Search for the cell housing the specified text and yield its [X, Y] center coordinate. 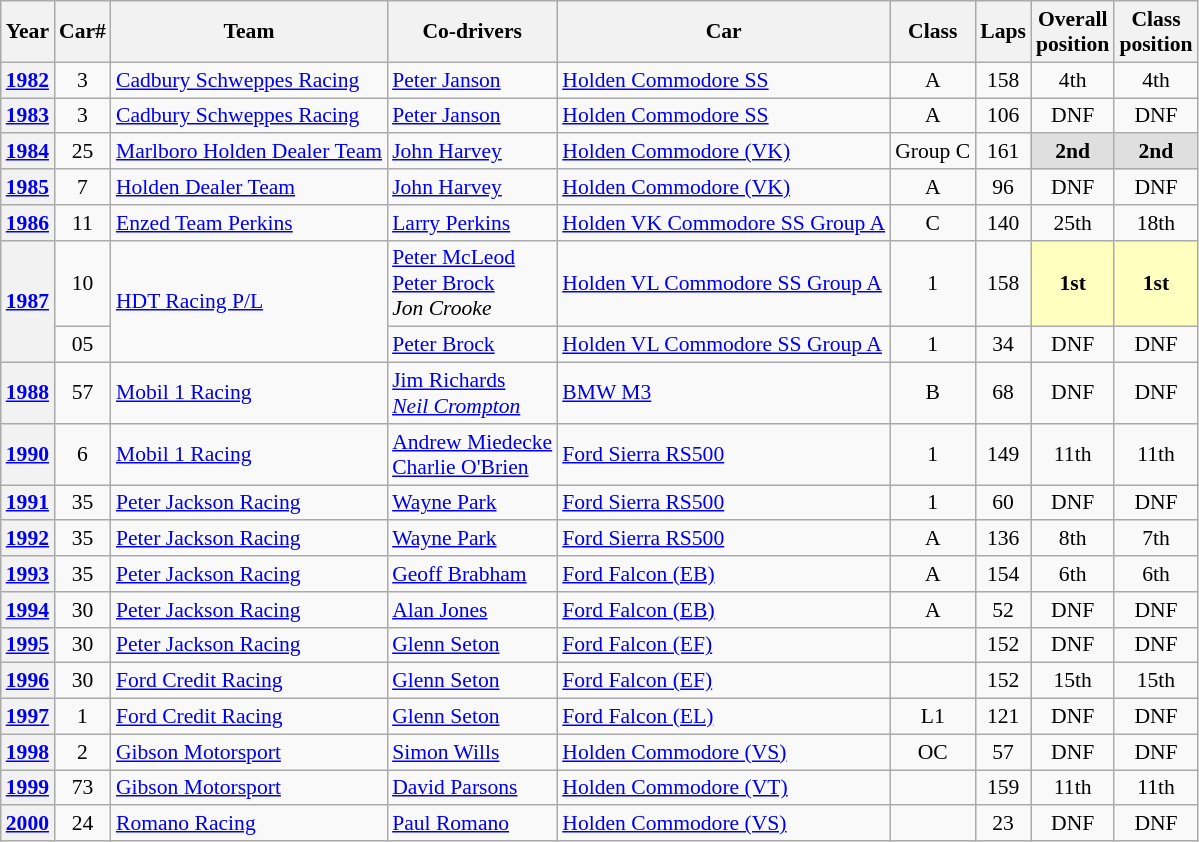
Ford Falcon (EL) [724, 717]
Holden Dealer Team [249, 187]
Co-drivers [472, 32]
159 [1003, 788]
1986 [28, 223]
1998 [28, 752]
1990 [28, 454]
1999 [28, 788]
1982 [28, 80]
Class [932, 32]
149 [1003, 454]
1993 [28, 574]
73 [82, 788]
1985 [28, 187]
C [932, 223]
10 [82, 284]
161 [1003, 152]
1995 [28, 645]
BMW M3 [724, 394]
Car [724, 32]
Holden VK Commodore SS Group A [724, 223]
Romano Racing [249, 824]
Classposition [1156, 32]
6 [82, 454]
68 [1003, 394]
11 [82, 223]
Enzed Team Perkins [249, 223]
HDT Racing P/L [249, 301]
Holden Commodore (VT) [724, 788]
7th [1156, 539]
8th [1072, 539]
Overallposition [1072, 32]
B [932, 394]
34 [1003, 345]
05 [82, 345]
Larry Perkins [472, 223]
24 [82, 824]
L1 [932, 717]
David Parsons [472, 788]
96 [1003, 187]
140 [1003, 223]
1992 [28, 539]
1984 [28, 152]
25 [82, 152]
Peter Brock [472, 345]
1991 [28, 503]
2000 [28, 824]
Team [249, 32]
OC [932, 752]
1997 [28, 717]
Laps [1003, 32]
Car# [82, 32]
1994 [28, 610]
121 [1003, 717]
25th [1072, 223]
1988 [28, 394]
Andrew Miedecke Charlie O'Brien [472, 454]
23 [1003, 824]
1987 [28, 301]
1996 [28, 681]
Marlboro Holden Dealer Team [249, 152]
Group C [932, 152]
Paul Romano [472, 824]
Peter McLeod Peter Brock Jon Crooke [472, 284]
154 [1003, 574]
Simon Wills [472, 752]
18th [1156, 223]
Jim Richards Neil Crompton [472, 394]
Year [28, 32]
106 [1003, 116]
136 [1003, 539]
1983 [28, 116]
2 [82, 752]
Alan Jones [472, 610]
60 [1003, 503]
52 [1003, 610]
7 [82, 187]
Geoff Brabham [472, 574]
